From the cell containing the given text, extract its center point as (X, Y) coordinate. 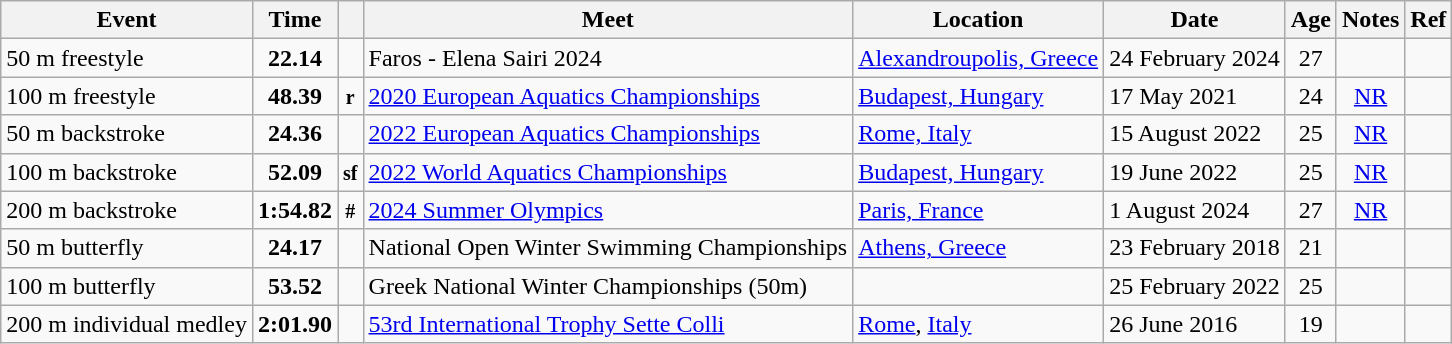
Athens, Greece (978, 248)
2:01.90 (294, 324)
sf (351, 172)
2022 World Aquatics Championships (608, 172)
23 February 2018 (1195, 248)
Notes (1370, 20)
26 June 2016 (1195, 324)
Faros - Elena Sairi 2024 (608, 58)
1:54.82 (294, 210)
100 m freestyle (127, 96)
15 August 2022 (1195, 134)
2022 European Aquatics Championships (608, 134)
Alexandroupolis, Greece (978, 58)
24.36 (294, 134)
Age (1310, 20)
24 February 2024 (1195, 58)
53.52 (294, 286)
19 June 2022 (1195, 172)
Paris, France (978, 210)
24 (1310, 96)
200 m individual medley (127, 324)
100 m butterfly (127, 286)
Meet (608, 20)
50 m freestyle (127, 58)
1 August 2024 (1195, 210)
50 m butterfly (127, 248)
100 m backstroke (127, 172)
Greek National Winter Championships (50m) (608, 286)
22.14 (294, 58)
48.39 (294, 96)
17 May 2021 (1195, 96)
2024 Summer Olympics (608, 210)
52.09 (294, 172)
Time (294, 20)
24.17 (294, 248)
Event (127, 20)
National Open Winter Swimming Championships (608, 248)
200 m backstroke (127, 210)
2020 European Aquatics Championships (608, 96)
r (351, 96)
21 (1310, 248)
# (351, 210)
50 m backstroke (127, 134)
Ref (1428, 20)
25 February 2022 (1195, 286)
53rd International Trophy Sette Colli (608, 324)
Date (1195, 20)
Location (978, 20)
19 (1310, 324)
